Extract the [X, Y] coordinate from the center of the cell holding the provided text.  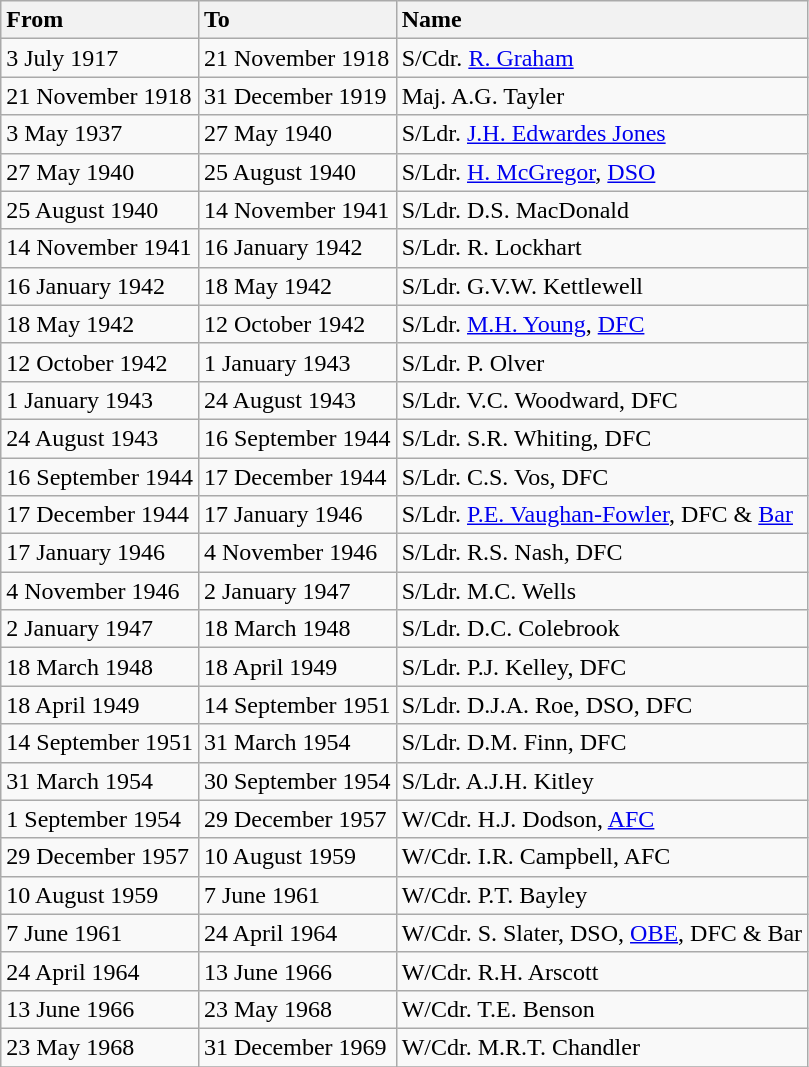
1 September 1954 [100, 819]
3 July 1917 [100, 58]
S/Ldr. H. McGregor, DSO [602, 172]
S/Ldr. C.S. Vos, DFC [602, 477]
S/Ldr. D.C. Colebrook [602, 629]
S/Ldr. P.J. Kelley, DFC [602, 667]
S/Cdr. R. Graham [602, 58]
31 December 1969 [297, 1047]
S/Ldr. M.H. Young, DFC [602, 324]
W/Cdr. R.H. Arscott [602, 971]
S/Ldr. P.E. Vaughan-Fowler, DFC & Bar [602, 515]
3 May 1937 [100, 134]
S/Ldr. G.V.W. Kettlewell [602, 286]
S/Ldr. D.S. MacDonald [602, 210]
W/Cdr. P.T. Bayley [602, 895]
S/Ldr. D.J.A. Roe, DSO, DFC [602, 705]
W/Cdr. M.R.T. Chandler [602, 1047]
31 December 1919 [297, 96]
W/Cdr. I.R. Campbell, AFC [602, 857]
S/Ldr. P. Olver [602, 362]
S/Ldr. J.H. Edwardes Jones [602, 134]
S/Ldr. R.S. Nash, DFC [602, 553]
W/Cdr. T.E. Benson [602, 1009]
S/Ldr. R. Lockhart [602, 248]
S/Ldr. M.C. Wells [602, 591]
Maj. A.G. Tayler [602, 96]
S/Ldr. V.C. Woodward, DFC [602, 400]
S/Ldr. D.M. Finn, DFC [602, 743]
S/Ldr. S.R. Whiting, DFC [602, 438]
W/Cdr. H.J. Dodson, AFC [602, 819]
S/Ldr. A.J.H. Kitley [602, 781]
From [100, 20]
30 September 1954 [297, 781]
To [297, 20]
Name [602, 20]
W/Cdr. S. Slater, DSO, OBE, DFC & Bar [602, 933]
